For the text-containing cell, return its midpoint in [x, y] coordinate format. 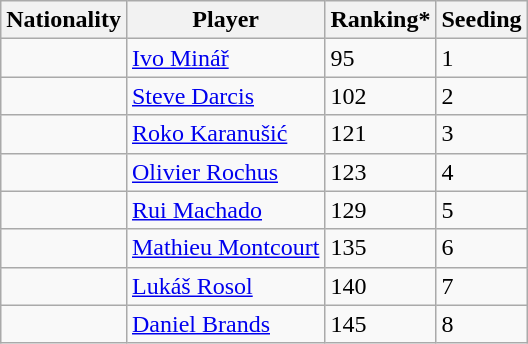
123 [380, 172]
Nationality [64, 20]
5 [482, 210]
6 [482, 248]
8 [482, 324]
1 [482, 58]
2 [482, 96]
145 [380, 324]
Steve Darcis [225, 96]
102 [380, 96]
Seeding [482, 20]
Olivier Rochus [225, 172]
Lukáš Rosol [225, 286]
95 [380, 58]
121 [380, 134]
Ranking* [380, 20]
Player [225, 20]
4 [482, 172]
Roko Karanušić [225, 134]
Mathieu Montcourt [225, 248]
140 [380, 286]
Ivo Minář [225, 58]
3 [482, 134]
Rui Machado [225, 210]
135 [380, 248]
7 [482, 286]
Daniel Brands [225, 324]
129 [380, 210]
